Capture the cell that displays the provided text and extract its (X, Y) central coordinate. 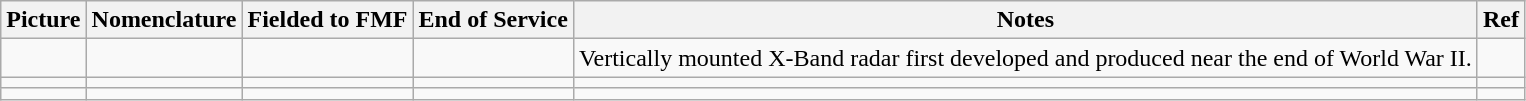
Ref (1500, 20)
Nomenclature (164, 20)
Picture (44, 20)
Vertically mounted X-Band radar first developed and produced near the end of World War II. (1025, 58)
Notes (1025, 20)
End of Service (493, 20)
Fielded to FMF (328, 20)
